Provide the (X, Y) coordinate of the cell's center where the given text is located.  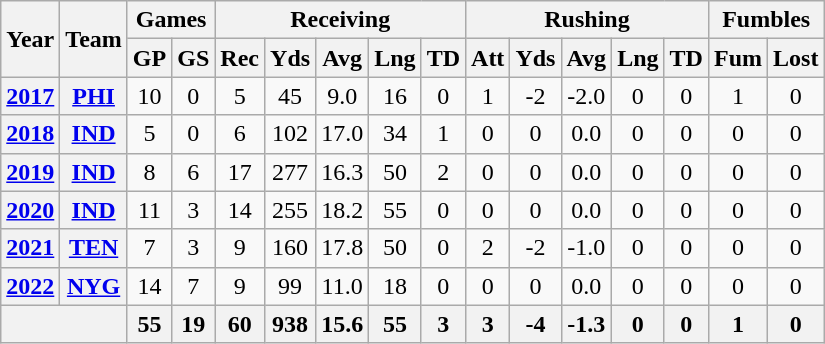
277 (290, 172)
11.0 (342, 286)
45 (290, 96)
2017 (30, 96)
16.3 (342, 172)
NYG (94, 286)
GS (194, 58)
160 (290, 248)
17.8 (342, 248)
2021 (30, 248)
GP (149, 58)
Fum (738, 58)
-1.3 (586, 324)
99 (290, 286)
Games (170, 20)
8 (149, 172)
2022 (30, 286)
2019 (30, 172)
10 (149, 96)
2020 (30, 210)
TEN (94, 248)
-2.0 (586, 96)
255 (290, 210)
Fumbles (766, 20)
2018 (30, 134)
34 (395, 134)
16 (395, 96)
15.6 (342, 324)
60 (240, 324)
9.0 (342, 96)
PHI (94, 96)
19 (194, 324)
102 (290, 134)
18.2 (342, 210)
Rushing (588, 20)
17 (240, 172)
18 (395, 286)
-1.0 (586, 248)
-4 (536, 324)
Year (30, 39)
Team (94, 39)
938 (290, 324)
Rec (240, 58)
Receiving (340, 20)
17.0 (342, 134)
Lost (796, 58)
11 (149, 210)
Att (488, 58)
